Output the [X, Y] coordinate of the center of the cell containing the given text.  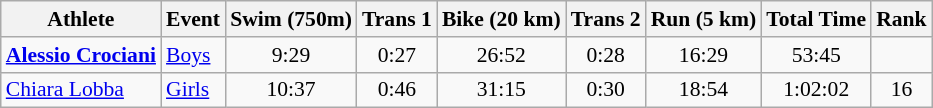
Girls [193, 90]
Run (5 km) [704, 19]
9:29 [291, 55]
0:46 [397, 90]
53:45 [816, 55]
Boys [193, 55]
0:27 [397, 55]
Trans 2 [606, 19]
10:37 [291, 90]
Bike (20 km) [502, 19]
18:54 [704, 90]
0:30 [606, 90]
16:29 [704, 55]
Event [193, 19]
31:15 [502, 90]
Alessio Crociani [81, 55]
Total Time [816, 19]
26:52 [502, 55]
Rank [902, 19]
16 [902, 90]
1:02:02 [816, 90]
Athlete [81, 19]
0:28 [606, 55]
Swim (750m) [291, 19]
Trans 1 [397, 19]
Chiara Lobba [81, 90]
